Return [x, y] of the center of cell containing provided text 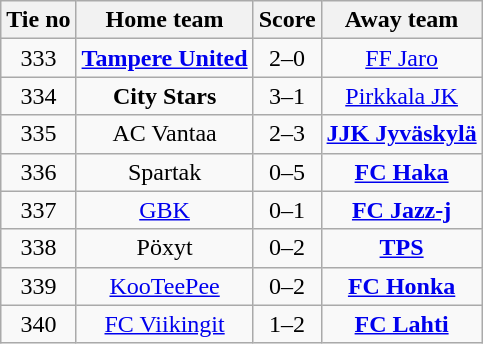
Away team [402, 20]
FF Jaro [402, 58]
0–5 [287, 172]
Home team [164, 20]
GBK [164, 210]
Pirkkala JK [402, 96]
TPS [402, 248]
2–0 [287, 58]
FC Haka [402, 172]
Score [287, 20]
333 [38, 58]
337 [38, 210]
1–2 [287, 324]
FC Honka [402, 286]
0–1 [287, 210]
Pöxyt [164, 248]
City Stars [164, 96]
AC Vantaa [164, 134]
Spartak [164, 172]
2–3 [287, 134]
3–1 [287, 96]
335 [38, 134]
Tie no [38, 20]
339 [38, 286]
338 [38, 248]
FC Lahti [402, 324]
Tampere United [164, 58]
334 [38, 96]
336 [38, 172]
FC Jazz-j [402, 210]
340 [38, 324]
KooTeePee [164, 286]
FC Viikingit [164, 324]
JJK Jyväskylä [402, 134]
